Search for the cell housing the specified text and yield its (X, Y) center coordinate. 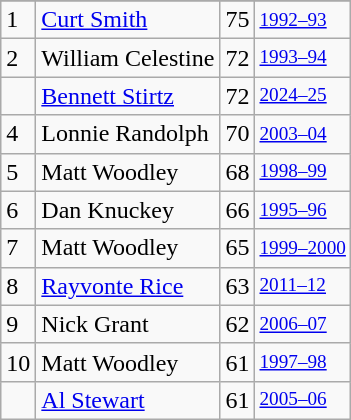
7 (18, 248)
1 (18, 20)
8 (18, 286)
2003–04 (303, 134)
70 (238, 134)
Nick Grant (128, 324)
63 (238, 286)
2 (18, 58)
6 (18, 210)
5 (18, 172)
4 (18, 134)
1998–99 (303, 172)
62 (238, 324)
68 (238, 172)
1999–2000 (303, 248)
Dan Knuckey (128, 210)
2011–12 (303, 286)
65 (238, 248)
Bennett Stirtz (128, 96)
9 (18, 324)
10 (18, 362)
Al Stewart (128, 400)
1992–93 (303, 20)
1995–96 (303, 210)
Rayvonte Rice (128, 286)
75 (238, 20)
2005–06 (303, 400)
2006–07 (303, 324)
1993–94 (303, 58)
Lonnie Randolph (128, 134)
2024–25 (303, 96)
1997–98 (303, 362)
Curt Smith (128, 20)
William Celestine (128, 58)
66 (238, 210)
